Locate the cell with the specified text and output its (X, Y) center coordinate. 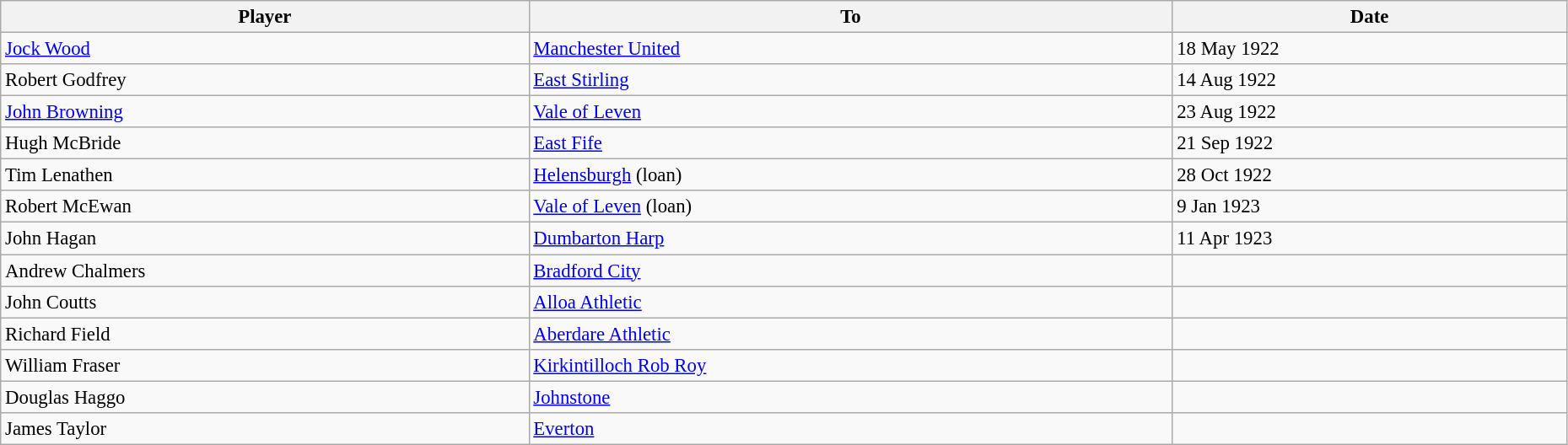
9 Jan 1923 (1370, 206)
Date (1370, 17)
Tim Lenathen (265, 175)
Alloa Athletic (850, 302)
11 Apr 1923 (1370, 239)
Dumbarton Harp (850, 239)
Robert Godfrey (265, 80)
John Browning (265, 112)
Player (265, 17)
Richard Field (265, 334)
28 Oct 1922 (1370, 175)
East Stirling (850, 80)
Andrew Chalmers (265, 271)
Manchester United (850, 49)
John Hagan (265, 239)
Robert McEwan (265, 206)
Bradford City (850, 271)
Douglas Haggo (265, 397)
Hugh McBride (265, 143)
18 May 1922 (1370, 49)
James Taylor (265, 429)
Jock Wood (265, 49)
William Fraser (265, 365)
Kirkintilloch Rob Roy (850, 365)
Everton (850, 429)
23 Aug 1922 (1370, 112)
Vale of Leven (loan) (850, 206)
Johnstone (850, 397)
Vale of Leven (850, 112)
Aberdare Athletic (850, 334)
21 Sep 1922 (1370, 143)
Helensburgh (loan) (850, 175)
14 Aug 1922 (1370, 80)
John Coutts (265, 302)
East Fife (850, 143)
To (850, 17)
